Return [X, Y] of the center of cell containing provided text 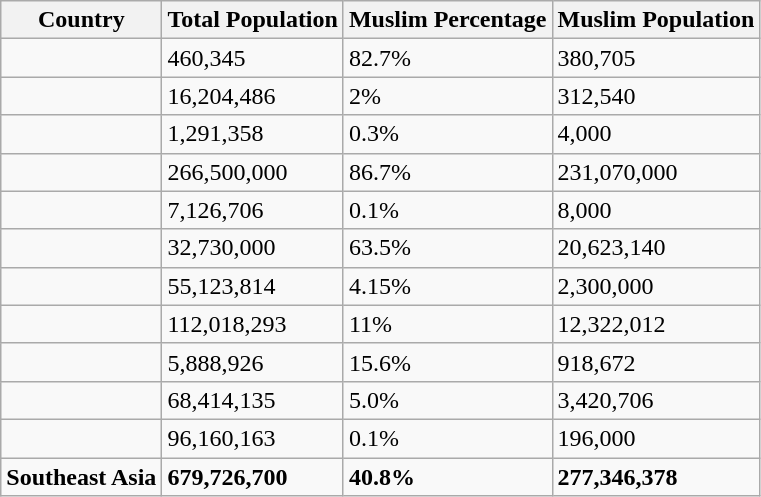
8,000 [656, 210]
5,888,926 [253, 362]
55,123,814 [253, 286]
63.5% [448, 248]
Country [82, 20]
0.3% [448, 134]
20,623,140 [656, 248]
5.0% [448, 400]
Total Population [253, 20]
266,500,000 [253, 172]
380,705 [656, 58]
7,126,706 [253, 210]
68,414,135 [253, 400]
32,730,000 [253, 248]
Muslim Percentage [448, 20]
460,345 [253, 58]
4,000 [656, 134]
Southeast Asia [82, 477]
86.7% [448, 172]
3,420,706 [656, 400]
112,018,293 [253, 324]
12,322,012 [656, 324]
16,204,486 [253, 96]
679,726,700 [253, 477]
312,540 [656, 96]
1,291,358 [253, 134]
96,160,163 [253, 438]
15.6% [448, 362]
277,346,378 [656, 477]
82.7% [448, 58]
11% [448, 324]
231,070,000 [656, 172]
40.8% [448, 477]
2% [448, 96]
4.15% [448, 286]
2,300,000 [656, 286]
918,672 [656, 362]
196,000 [656, 438]
Muslim Population [656, 20]
